Scan for the cell matching the given text and deliver its [x, y] coordinate at center. 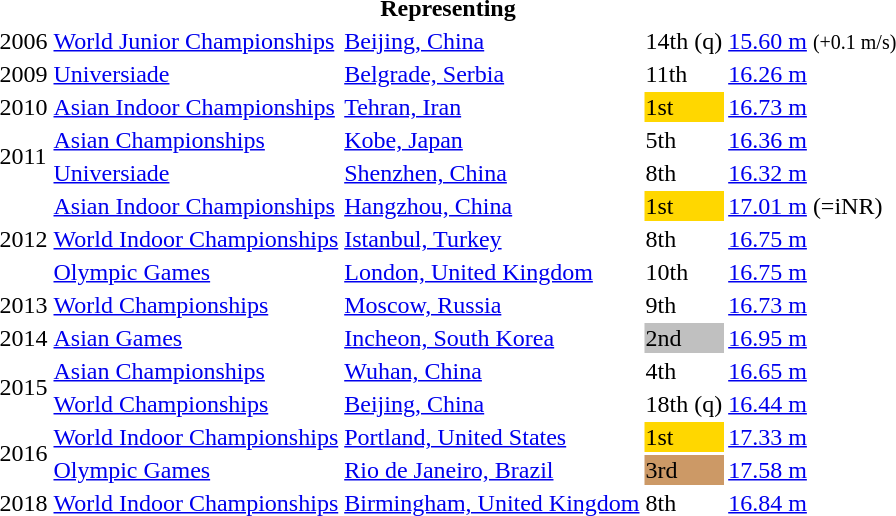
Moscow, Russia [492, 305]
9th [684, 305]
18th (q) [684, 404]
Wuhan, China [492, 371]
5th [684, 140]
Hangzhou, China [492, 206]
Tehran, Iran [492, 107]
London, United Kingdom [492, 272]
14th (q) [684, 41]
Portland, United States [492, 437]
Rio de Janeiro, Brazil [492, 470]
11th [684, 74]
3rd [684, 470]
Shenzhen, China [492, 173]
Istanbul, Turkey [492, 239]
Incheon, South Korea [492, 338]
2nd [684, 338]
Belgrade, Serbia [492, 74]
Asian Games [196, 338]
10th [684, 272]
4th [684, 371]
World Junior Championships [196, 41]
Kobe, Japan [492, 140]
